Output the (X, Y) coordinate of the center of the cell containing the given text.  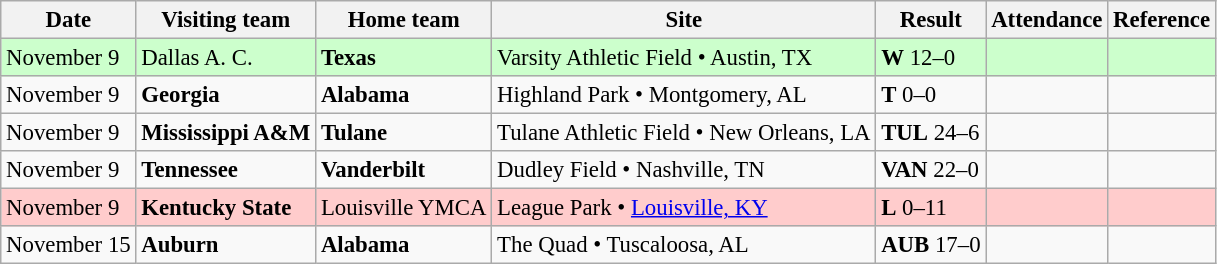
Dallas A. C. (226, 58)
Mississippi A&M (226, 133)
The Quad • Tuscaloosa, AL (684, 245)
T 0–0 (931, 95)
Home team (404, 20)
TUL 24–6 (931, 133)
L 0–11 (931, 208)
Site (684, 20)
Varsity Athletic Field • Austin, TX (684, 58)
Tulane Athletic Field • New Orleans, LA (684, 133)
Result (931, 20)
Tulane (404, 133)
W 12–0 (931, 58)
Highland Park • Montgomery, AL (684, 95)
Vanderbilt (404, 170)
Visiting team (226, 20)
Texas (404, 58)
Auburn (226, 245)
Date (68, 20)
VAN 22–0 (931, 170)
Kentucky State (226, 208)
November 15 (68, 245)
Louisville YMCA (404, 208)
Georgia (226, 95)
Reference (1162, 20)
League Park • Louisville, KY (684, 208)
Tennessee (226, 170)
AUB 17–0 (931, 245)
Dudley Field • Nashville, TN (684, 170)
Attendance (1047, 20)
